Determine the (x, y) coordinate at the center of the cell enclosing the given text.  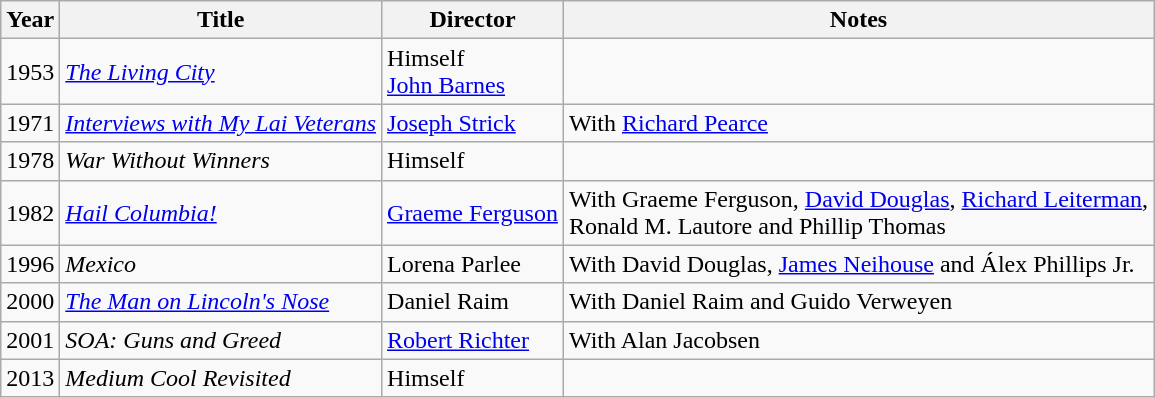
Title (221, 20)
With Graeme Ferguson, David Douglas, Richard Leiterman,Ronald M. Lautore and Phillip Thomas (858, 212)
With Alan Jacobsen (858, 340)
1982 (30, 212)
Year (30, 20)
1953 (30, 72)
The Living City (221, 72)
With Daniel Raim and Guido Verweyen (858, 302)
1978 (30, 161)
2013 (30, 378)
Director (473, 20)
Robert Richter (473, 340)
War Without Winners (221, 161)
Interviews with My Lai Veterans (221, 123)
Graeme Ferguson (473, 212)
With David Douglas, James Neihouse and Álex Phillips Jr. (858, 264)
Notes (858, 20)
Daniel Raim (473, 302)
2001 (30, 340)
2000 (30, 302)
Hail Columbia! (221, 212)
With Richard Pearce (858, 123)
SOA: Guns and Greed (221, 340)
Medium Cool Revisited (221, 378)
Lorena Parlee (473, 264)
1996 (30, 264)
The Man on Lincoln's Nose (221, 302)
Joseph Strick (473, 123)
Mexico (221, 264)
HimselfJohn Barnes (473, 72)
1971 (30, 123)
